Provide the (x, y) coordinate of the cell's center where the given text is located.  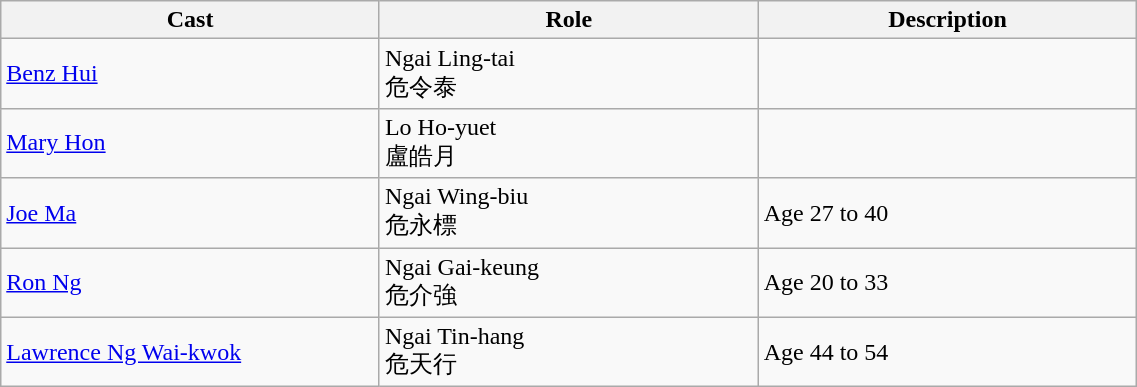
Ngai Gai-keung危介強 (568, 283)
Age 27 to 40 (948, 213)
Ngai Wing-biu危永標 (568, 213)
Lawrence Ng Wai-kwok (190, 352)
Ngai Tin-hang危天行 (568, 352)
Age 44 to 54 (948, 352)
Age 20 to 33 (948, 283)
Cast (190, 20)
Role (568, 20)
Lo Ho-yuet盧皓月 (568, 143)
Joe Ma (190, 213)
Ron Ng (190, 283)
Mary Hon (190, 143)
Benz Hui (190, 74)
Description (948, 20)
Ngai Ling-tai危令泰 (568, 74)
